Find where the given text appears and provide that cell's center as (x, y) coordinate. 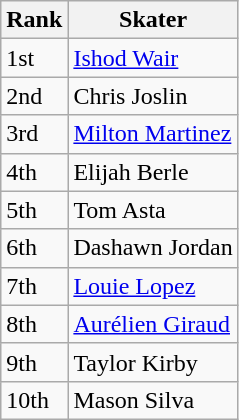
Mason Silva (153, 400)
Louie Lopez (153, 286)
Milton Martinez (153, 134)
7th (34, 286)
Ishod Wair (153, 58)
Rank (34, 20)
Aurélien Giraud (153, 324)
4th (34, 172)
Chris Joslin (153, 96)
1st (34, 58)
2nd (34, 96)
Skater (153, 20)
6th (34, 248)
Elijah Berle (153, 172)
5th (34, 210)
10th (34, 400)
Tom Asta (153, 210)
8th (34, 324)
9th (34, 362)
Taylor Kirby (153, 362)
Dashawn Jordan (153, 248)
3rd (34, 134)
